Detect which cell encompasses the target text, then output its [X, Y] center coordinate. 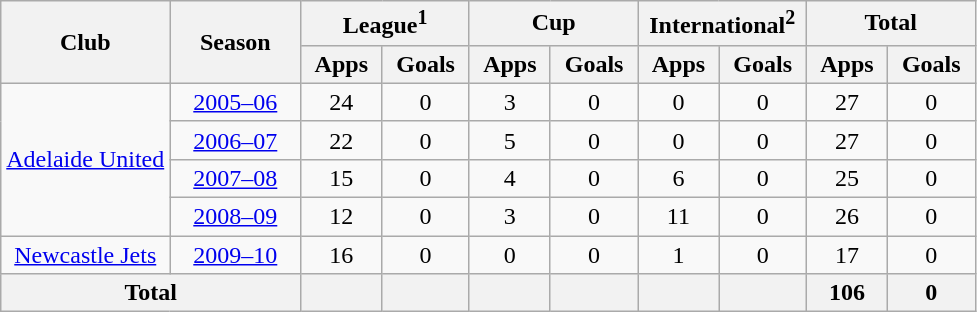
25 [848, 178]
2008–09 [236, 217]
22 [342, 140]
Cup [554, 24]
6 [678, 178]
Newcastle Jets [86, 255]
League1 [386, 24]
4 [510, 178]
International2 [722, 24]
15 [342, 178]
16 [342, 255]
Adelaide United [86, 159]
17 [848, 255]
11 [678, 217]
2006–07 [236, 140]
2005–06 [236, 102]
Club [86, 42]
5 [510, 140]
2007–08 [236, 178]
1 [678, 255]
Season [236, 42]
24 [342, 102]
12 [342, 217]
26 [848, 217]
106 [848, 293]
2009–10 [236, 255]
